Extract the (x, y) coordinate from the center of the cell holding the provided text.  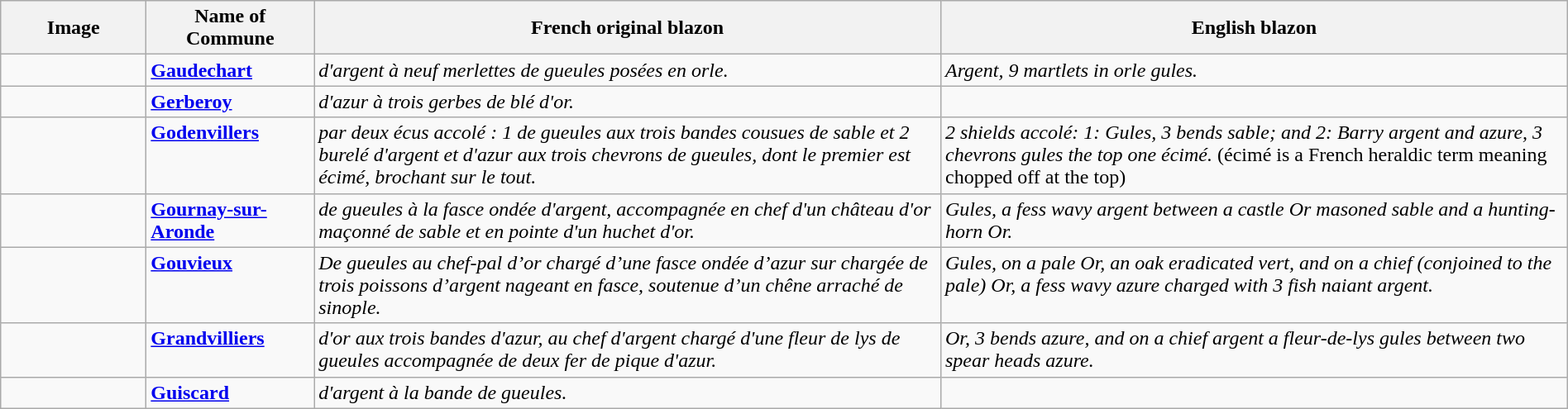
d'azur à trois gerbes de blé d'or. (628, 102)
Gournay-sur-Aronde (230, 220)
Gouvieux (230, 285)
French original blazon (628, 28)
Guiscard (230, 392)
Gules, a fess wavy argent between a castle Or masoned sable and a hunting-horn Or. (1254, 220)
English blazon (1254, 28)
de gueules à la fasce ondée d'argent, accompagnée en chef d'un château d'or maçonné de sable et en pointe d'un huchet d'or. (628, 220)
Name of Commune (230, 28)
d'argent à neuf merlettes de gueules posées en orle. (628, 70)
Gaudechart (230, 70)
Argent, 9 martlets in orle gules. (1254, 70)
Gerberoy (230, 102)
Image (74, 28)
d'argent à la bande de gueules. (628, 392)
d'or aux trois bandes d'azur, au chef d'argent chargé d'une fleur de lys de gueules accompagnée de deux fer de pique d'azur. (628, 350)
Godenvillers (230, 155)
Grandvilliers (230, 350)
Or, 3 bends azure, and on a chief argent a fleur-de-lys gules between two spear heads azure. (1254, 350)
Gules, on a pale Or, an oak eradicated vert, and on a chief (conjoined to the pale) Or, a fess wavy azure charged with 3 fish naiant argent. (1254, 285)
